Search for the cell housing the specified text and yield its [X, Y] center coordinate. 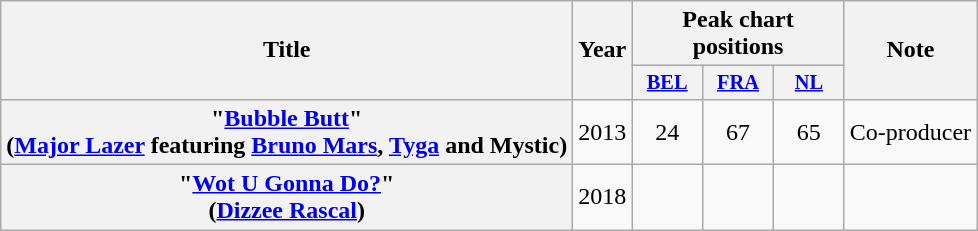
Year [602, 50]
2018 [602, 198]
24 [668, 132]
Peak chart positions [738, 34]
Note [910, 50]
65 [808, 132]
BEL [668, 83]
FRA [738, 83]
"Wot U Gonna Do?"(Dizzee Rascal) [287, 198]
NL [808, 83]
Co-producer [910, 132]
67 [738, 132]
2013 [602, 132]
Title [287, 50]
"Bubble Butt"(Major Lazer featuring Bruno Mars, Tyga and Mystic) [287, 132]
